Return the (X, Y) coordinate for the center point of the cell that contains the specified text.  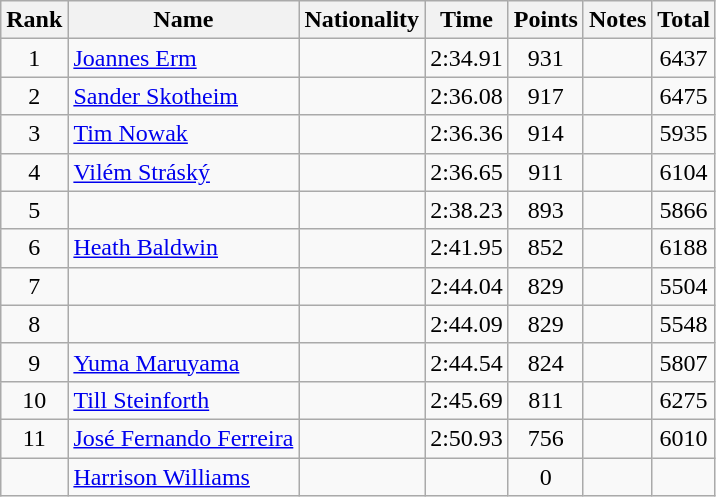
4 (34, 172)
3 (34, 134)
824 (546, 362)
917 (546, 96)
6010 (684, 438)
Heath Baldwin (184, 248)
Total (684, 20)
914 (546, 134)
931 (546, 58)
0 (546, 477)
5807 (684, 362)
2:36.08 (467, 96)
6104 (684, 172)
5866 (684, 210)
2:36.65 (467, 172)
Rank (34, 20)
Vilém Stráský (184, 172)
2:36.36 (467, 134)
2:44.09 (467, 324)
852 (546, 248)
6188 (684, 248)
11 (34, 438)
5504 (684, 286)
Joannes Erm (184, 58)
5548 (684, 324)
893 (546, 210)
2:44.04 (467, 286)
811 (546, 400)
2:44.54 (467, 362)
Name (184, 20)
Nationality (362, 20)
Yuma Maruyama (184, 362)
2:34.91 (467, 58)
Notes (617, 20)
Tim Nowak (184, 134)
8 (34, 324)
9 (34, 362)
Time (467, 20)
2 (34, 96)
6 (34, 248)
Till Steinforth (184, 400)
10 (34, 400)
Harrison Williams (184, 477)
7 (34, 286)
6475 (684, 96)
756 (546, 438)
2:45.69 (467, 400)
José Fernando Ferreira (184, 438)
5 (34, 210)
6275 (684, 400)
6437 (684, 58)
2:41.95 (467, 248)
1 (34, 58)
2:38.23 (467, 210)
911 (546, 172)
2:50.93 (467, 438)
Sander Skotheim (184, 96)
Points (546, 20)
5935 (684, 134)
